Detect which cell encompasses the target text, then output its (x, y) center coordinate. 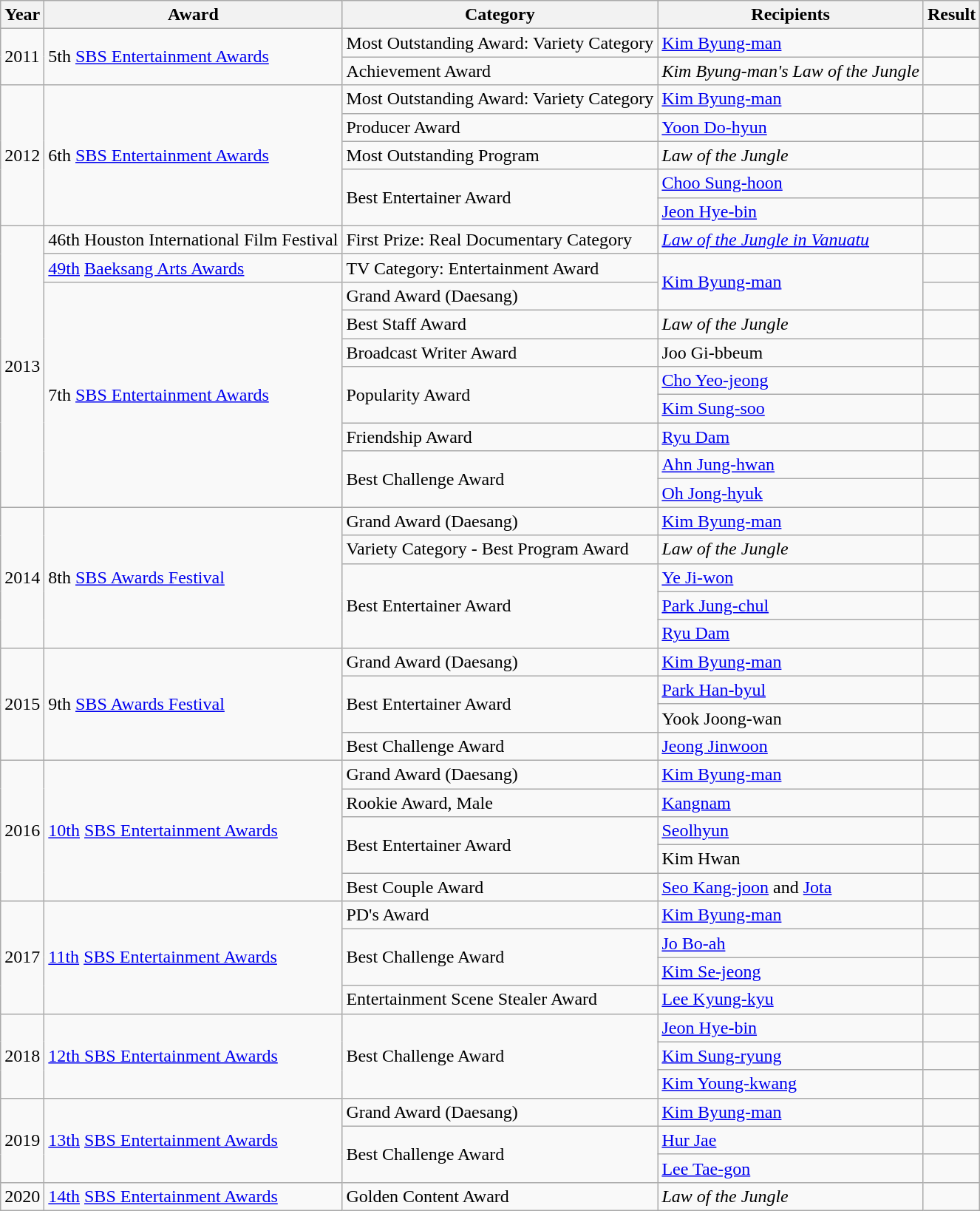
Rookie Award, Male (500, 802)
Lee Tae-gon (791, 1168)
Broadcast Writer Award (500, 353)
Best Couple Award (500, 887)
Kim Hwan (791, 859)
Result (951, 15)
Lee Kyung-kyu (791, 1000)
Recipients (791, 15)
10th SBS Entertainment Awards (194, 830)
First Prize: Real Documentary Category (500, 240)
49th Baeksang Arts Awards (194, 268)
Award (194, 15)
2018 (22, 1056)
Variety Category - Best Program Award (500, 549)
46th Houston International Film Festival (194, 240)
Seolhyun (791, 831)
2011 (22, 57)
Hur Jae (791, 1140)
Yoon Do-hyun (791, 127)
2019 (22, 1140)
Year (22, 15)
Friendship Award (500, 437)
Kim Young-kwang (791, 1084)
Popularity Award (500, 395)
PD's Award (500, 915)
Best Staff Award (500, 324)
2016 (22, 830)
14th SBS Entertainment Awards (194, 1196)
6th SBS Entertainment Awards (194, 155)
Jeong Jinwoon (791, 746)
Law of the Jungle in Vanuatu (791, 240)
Ahn Jung-hwan (791, 465)
TV Category: Entertainment Award (500, 268)
Joo Gi-bbeum (791, 353)
8th SBS Awards Festival (194, 577)
2012 (22, 155)
Seo Kang-joon and Jota (791, 887)
Yook Joong-wan (791, 718)
13th SBS Entertainment Awards (194, 1140)
5th SBS Entertainment Awards (194, 57)
2017 (22, 957)
Cho Yeo-jeong (791, 381)
2013 (22, 367)
Kim Byung-man's Law of the Jungle (791, 71)
Achievement Award (500, 71)
Ye Ji-won (791, 577)
Kangnam (791, 802)
Kim Sung-soo (791, 409)
Jo Bo-ah (791, 943)
2014 (22, 577)
Park Han-byul (791, 690)
2015 (22, 704)
Park Jung-chul (791, 605)
11th SBS Entertainment Awards (194, 957)
Kim Sung-ryung (791, 1056)
Most Outstanding Program (500, 155)
7th SBS Entertainment Awards (194, 394)
2020 (22, 1196)
Producer Award (500, 127)
Kim Se-jeong (791, 971)
Category (500, 15)
Choo Sung-hoon (791, 183)
12th SBS Entertainment Awards (194, 1056)
Oh Jong-hyuk (791, 493)
9th SBS Awards Festival (194, 704)
Entertainment Scene Stealer Award (500, 1000)
Golden Content Award (500, 1196)
